Return (X, Y) of the center of cell containing provided text 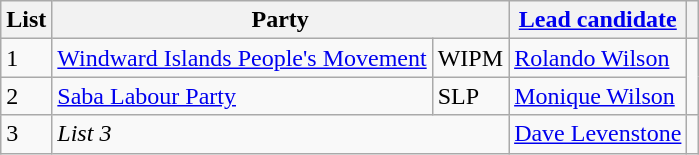
Party (280, 20)
List (26, 20)
Windward Islands People's Movement (242, 58)
Dave Levenstone (598, 134)
List 3 (280, 134)
Monique Wilson (598, 96)
Rolando Wilson (598, 58)
3 (26, 134)
SLP (470, 96)
Lead candidate (598, 20)
1 (26, 58)
2 (26, 96)
Saba Labour Party (242, 96)
WIPM (470, 58)
